Locate the cell with the specified text and output its [x, y] center coordinate. 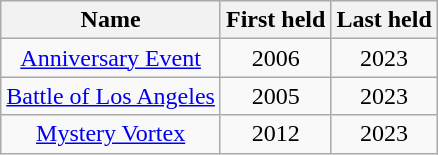
2005 [275, 96]
Name [111, 20]
Last held [384, 20]
Mystery Vortex [111, 134]
2006 [275, 58]
Anniversary Event [111, 58]
First held [275, 20]
2012 [275, 134]
Battle of Los Angeles [111, 96]
